Provide the [X, Y] coordinate of the cell's center where the given text is located.  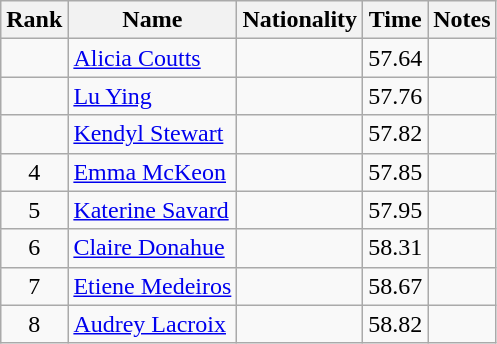
Etiene Medeiros [152, 286]
Alicia Coutts [152, 58]
6 [34, 248]
58.82 [396, 324]
58.67 [396, 286]
58.31 [396, 248]
Notes [462, 20]
4 [34, 172]
57.82 [396, 134]
57.76 [396, 96]
Katerine Savard [152, 210]
Kendyl Stewart [152, 134]
57.64 [396, 58]
8 [34, 324]
Audrey Lacroix [152, 324]
Time [396, 20]
Nationality [300, 20]
Rank [34, 20]
Emma McKeon [152, 172]
7 [34, 286]
5 [34, 210]
57.95 [396, 210]
Claire Donahue [152, 248]
Name [152, 20]
Lu Ying [152, 96]
57.85 [396, 172]
